Identify which cell holds the provided text, then report its [X, Y] central coordinate. 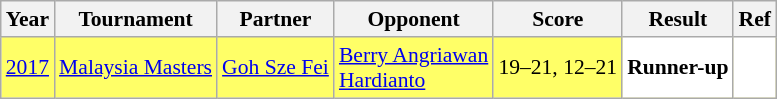
Berry Angriawan Hardianto [414, 68]
Goh Sze Fei [276, 68]
Malaysia Masters [136, 68]
Year [28, 19]
Runner-up [678, 68]
Score [558, 19]
Opponent [414, 19]
Tournament [136, 19]
Ref [754, 19]
Result [678, 19]
2017 [28, 68]
Partner [276, 19]
19–21, 12–21 [558, 68]
